Provide the [x, y] coordinate of the cell's center where the given text is located.  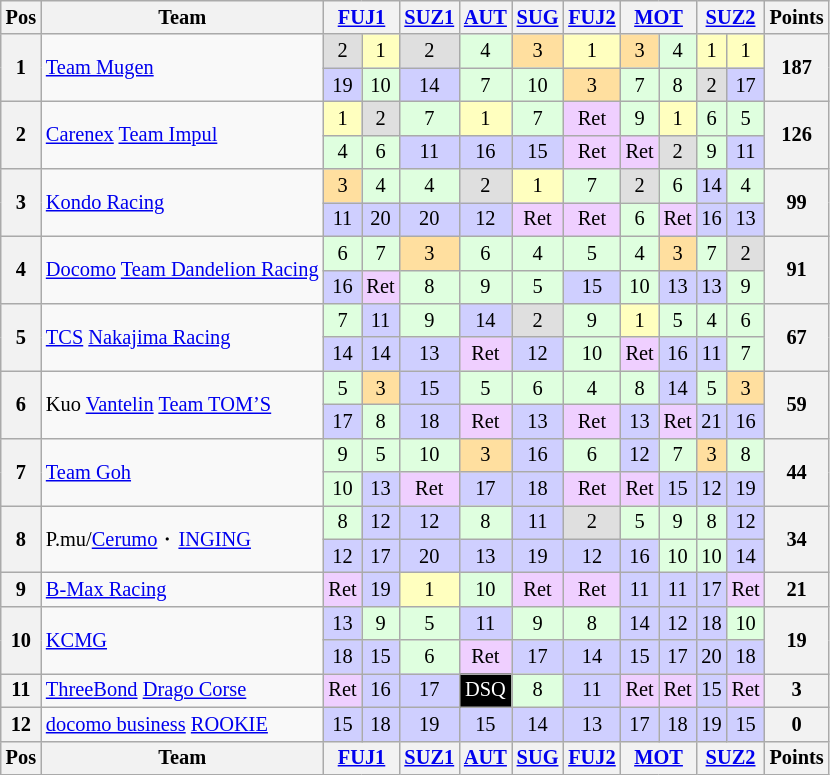
docomo business ROOKIE [182, 724]
B-Max Racing [182, 589]
44 [797, 472]
0 [797, 724]
Team Mugen [182, 68]
P.mu/Cerumo・INGING [182, 538]
Carenex Team Impul [182, 134]
TCS Nakajima Racing [182, 336]
187 [797, 68]
KCMG [182, 640]
DSQ [486, 690]
ThreeBond Drago Corse [182, 690]
99 [797, 202]
Team Goh [182, 472]
126 [797, 134]
34 [797, 538]
91 [797, 270]
59 [797, 404]
Docomo Team Dandelion Racing [182, 270]
Kondo Racing [182, 202]
Kuo Vantelin Team TOM’S [182, 404]
67 [797, 336]
